Locate the cell with the specified text and output its (x, y) center coordinate. 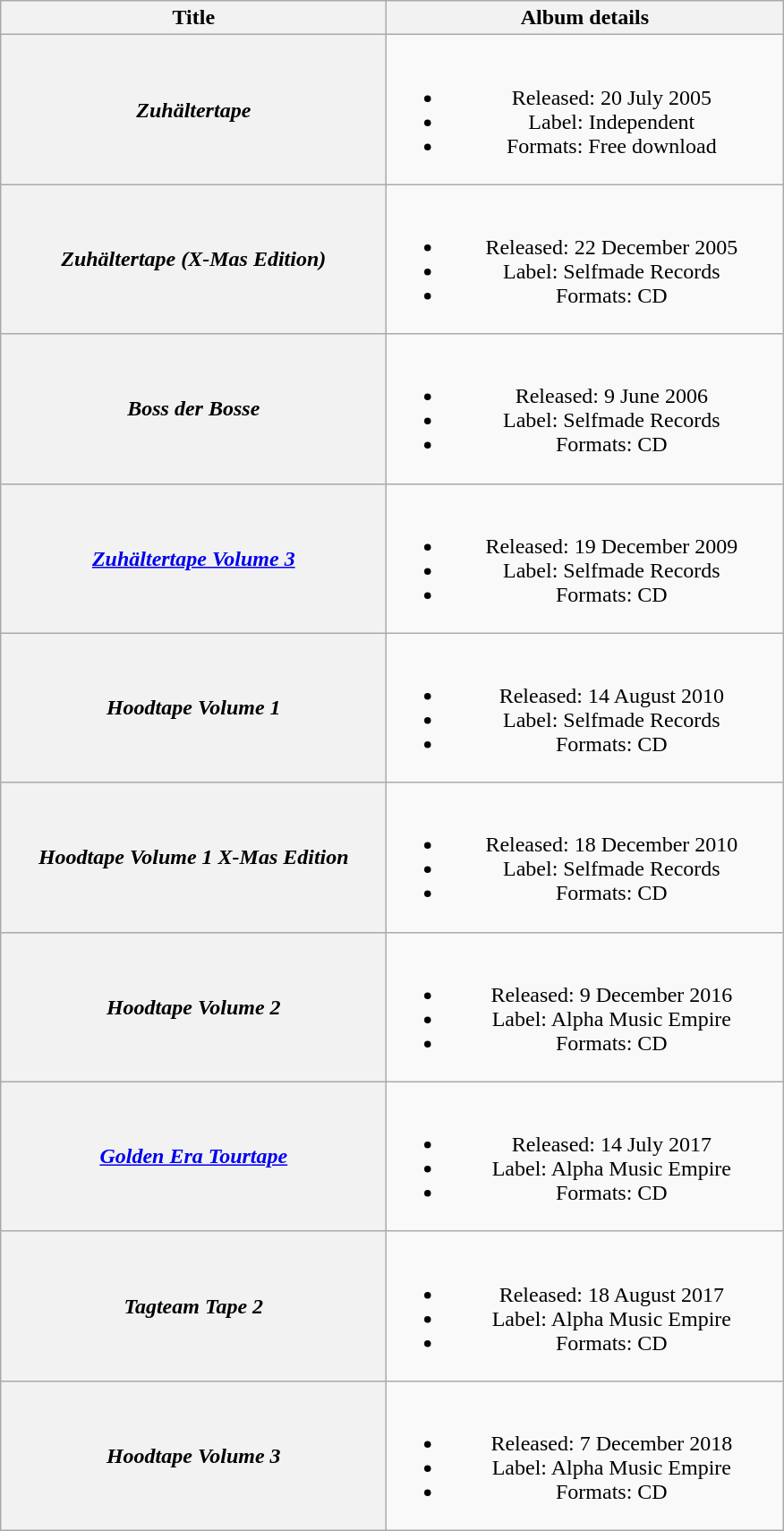
Released: 9 December 2016Label: Alpha Music EmpireFormats: CD (585, 1006)
Released: 14 July 2017Label: Alpha Music EmpireFormats: CD (585, 1157)
Hoodtape Volume 2 (193, 1006)
Zuhältertape (X-Mas Edition) (193, 260)
Boss der Bosse (193, 408)
Hoodtape Volume 1 (193, 707)
Released: 18 August 2017Label: Alpha Music EmpireFormats: CD (585, 1305)
Released: 9 June 2006Label: Selfmade RecordsFormats: CD (585, 408)
Released: 18 December 2010Label: Selfmade RecordsFormats: CD (585, 858)
Released: 7 December 2018Label: Alpha Music EmpireFormats: CD (585, 1456)
Released: 22 December 2005Label: Selfmade RecordsFormats: CD (585, 260)
Zuhältertape Volume 3 (193, 559)
Album details (585, 18)
Tagteam Tape 2 (193, 1305)
Golden Era Tourtape (193, 1157)
Released: 19 December 2009Label: Selfmade RecordsFormats: CD (585, 559)
Hoodtape Volume 3 (193, 1456)
Zuhältertape (193, 109)
Title (193, 18)
Released: 14 August 2010Label: Selfmade RecordsFormats: CD (585, 707)
Hoodtape Volume 1 X-Mas Edition (193, 858)
Released: 20 July 2005Label: IndependentFormats: Free download (585, 109)
